Determine the [X, Y] coordinate at the center of the cell enclosing the given text.  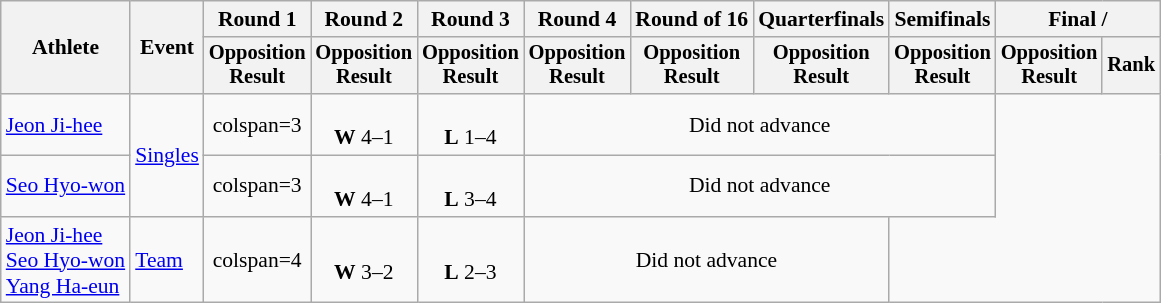
Jeon Ji-hee [66, 124]
Semifinals [942, 19]
Round 2 [364, 19]
Round of 16 [692, 19]
Singles [167, 155]
Round 4 [578, 19]
Final / [1078, 19]
Quarterfinals [821, 19]
Athlete [66, 48]
Round 1 [258, 19]
Round 3 [470, 19]
L 1–4 [470, 124]
L 3–4 [470, 186]
Rank [1131, 66]
Event [167, 48]
Seo Hyo-won [66, 186]
